Detect which cell encompasses the target text, then output its (x, y) center coordinate. 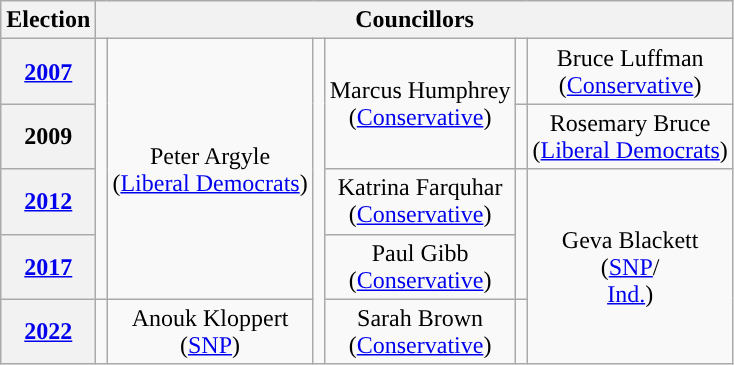
Peter Argyle(Liberal Democrats) (210, 169)
Election (48, 20)
Bruce Luffman(Conservative) (630, 72)
Sarah Brown(Conservative) (420, 332)
Councillors (414, 20)
2022 (48, 332)
Marcus Humphrey(Conservative) (420, 104)
2012 (48, 202)
Geva Blackett(SNP/Ind.) (630, 266)
2009 (48, 136)
Rosemary Bruce(Liberal Democrats) (630, 136)
2017 (48, 266)
Anouk Kloppert(SNP) (210, 332)
Paul Gibb(Conservative) (420, 266)
2007 (48, 72)
Katrina Farquhar(Conservative) (420, 202)
